Detect which cell encompasses the target text, then output its (x, y) center coordinate. 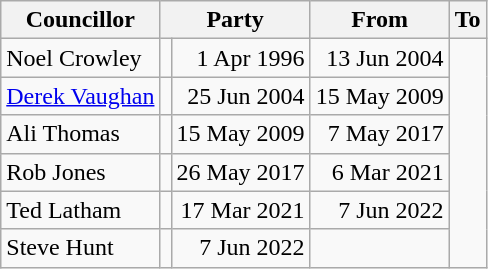
Ali Thomas (80, 134)
From (380, 20)
To (468, 20)
7 May 2017 (380, 134)
Party (235, 20)
Councillor (80, 20)
Noel Crowley (80, 58)
13 Jun 2004 (380, 58)
1 Apr 1996 (240, 58)
26 May 2017 (240, 172)
17 Mar 2021 (240, 210)
Rob Jones (80, 172)
6 Mar 2021 (380, 172)
Steve Hunt (80, 248)
Derek Vaughan (80, 96)
Ted Latham (80, 210)
25 Jun 2004 (240, 96)
